Pinpoint the cell where the given text exists, returning its (X, Y) midpoint coordinate. 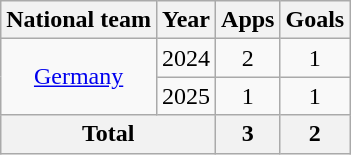
National team (79, 20)
Year (186, 20)
3 (248, 134)
Total (108, 134)
Apps (248, 20)
Goals (315, 20)
2025 (186, 96)
Germany (79, 77)
2024 (186, 58)
